Determine the [x, y] coordinate at the center of the cell enclosing the given text.  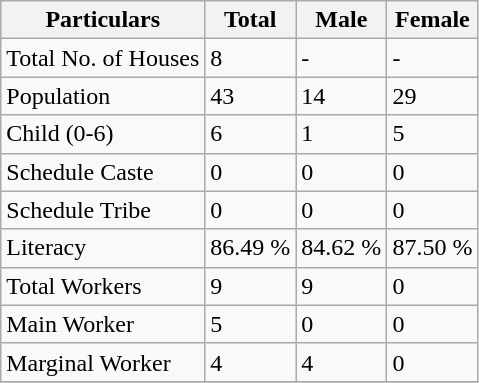
Total [250, 20]
87.50 % [432, 248]
Main Worker [103, 324]
Child (0-6) [103, 134]
Male [342, 20]
14 [342, 96]
Schedule Tribe [103, 210]
Particulars [103, 20]
Female [432, 20]
Literacy [103, 248]
29 [432, 96]
Total No. of Houses [103, 58]
1 [342, 134]
86.49 % [250, 248]
Marginal Worker [103, 362]
Population [103, 96]
Total Workers [103, 286]
8 [250, 58]
43 [250, 96]
6 [250, 134]
84.62 % [342, 248]
Schedule Caste [103, 172]
